Scan for the cell matching the given text and deliver its [x, y] coordinate at center. 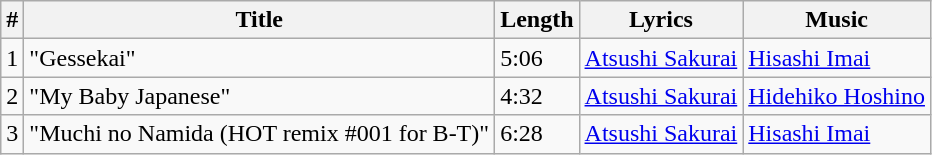
6:28 [537, 134]
"My Baby Japanese" [260, 96]
Hidehiko Hoshino [837, 96]
Lyrics [661, 20]
2 [12, 96]
"Gessekai" [260, 58]
Music [837, 20]
Length [537, 20]
Title [260, 20]
5:06 [537, 58]
# [12, 20]
"Muchi no Namida (HOT remix #001 for B-T)" [260, 134]
3 [12, 134]
4:32 [537, 96]
1 [12, 58]
